Scan for the cell matching the given text and deliver its [X, Y] coordinate at center. 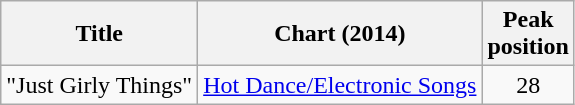
28 [528, 85]
Chart (2014) [340, 34]
"Just Girly Things" [100, 85]
Peakposition [528, 34]
Hot Dance/Electronic Songs [340, 85]
Title [100, 34]
